Scan for the cell matching the given text and deliver its [x, y] coordinate at center. 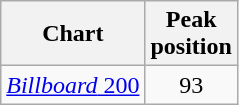
Chart [73, 34]
Peakposition [191, 34]
93 [191, 85]
Billboard 200 [73, 85]
